Determine the [X, Y] coordinate at the center of the cell enclosing the given text.  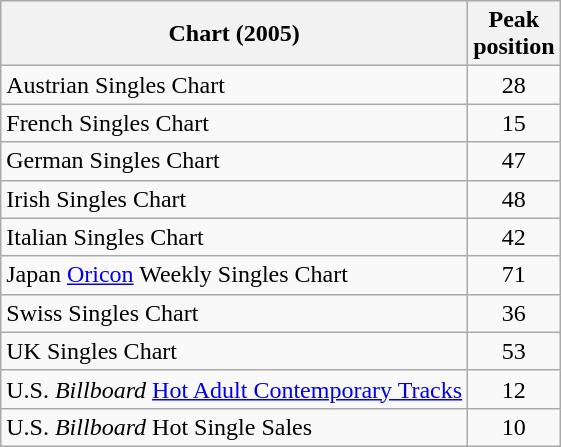
Peakposition [514, 34]
71 [514, 275]
Irish Singles Chart [234, 199]
28 [514, 85]
47 [514, 161]
UK Singles Chart [234, 351]
42 [514, 237]
36 [514, 313]
Chart (2005) [234, 34]
Japan Oricon Weekly Singles Chart [234, 275]
Austrian Singles Chart [234, 85]
15 [514, 123]
German Singles Chart [234, 161]
53 [514, 351]
Italian Singles Chart [234, 237]
48 [514, 199]
French Singles Chart [234, 123]
10 [514, 427]
12 [514, 389]
U.S. Billboard Hot Single Sales [234, 427]
Swiss Singles Chart [234, 313]
U.S. Billboard Hot Adult Contemporary Tracks [234, 389]
